Extract the [X, Y] coordinate from the center of the cell holding the provided text.  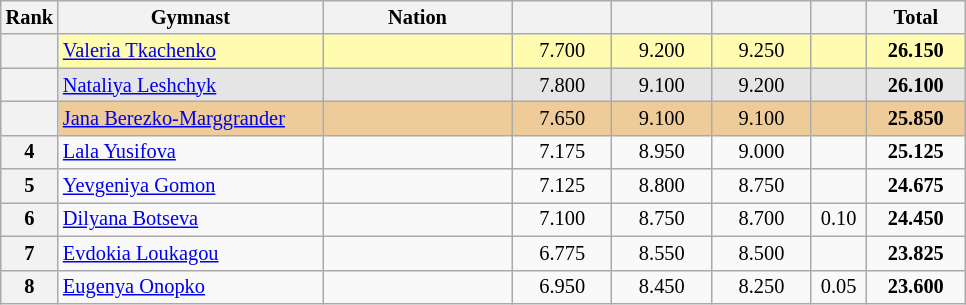
Gymnast [190, 17]
7 [30, 253]
Lala Yusifova [190, 152]
Evdokia Loukagou [190, 253]
25.125 [916, 152]
25.850 [916, 118]
8.950 [662, 152]
0.10 [838, 219]
Valeria Tkachenko [190, 51]
6 [30, 219]
8.450 [662, 287]
7.175 [562, 152]
23.825 [916, 253]
24.675 [916, 186]
7.700 [562, 51]
8.500 [762, 253]
Total [916, 17]
5 [30, 186]
0.05 [838, 287]
Rank [30, 17]
8 [30, 287]
24.450 [916, 219]
26.150 [916, 51]
9.250 [762, 51]
Dilyana Botseva [190, 219]
8.800 [662, 186]
8.550 [662, 253]
7.650 [562, 118]
7.125 [562, 186]
8.700 [762, 219]
Eugenya Onopko [190, 287]
Nataliya Leshchyk [190, 85]
Nation [418, 17]
7.800 [562, 85]
Jana Berezko-Marggrander [190, 118]
23.600 [916, 287]
Yevgeniya Gomon [190, 186]
6.950 [562, 287]
9.000 [762, 152]
26.100 [916, 85]
7.100 [562, 219]
4 [30, 152]
8.250 [762, 287]
6.775 [562, 253]
